Extract the [X, Y] coordinate from the center of the cell holding the provided text.  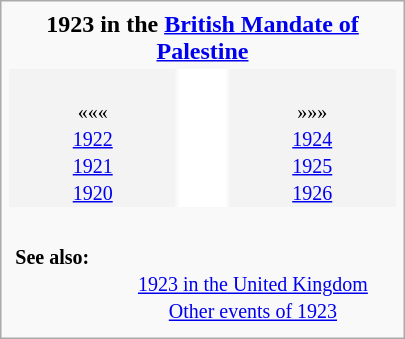
1923 in the United KingdomOther events of 1923 [254, 284]
«««192219211920 [92, 138]
See also: [60, 284]
1923 in the British Mandate of Palestine [202, 38]
»»»192419251926 [312, 138]
See also: 1923 in the United KingdomOther events of 1923 [202, 270]
